Return the [x, y] coordinate for the center point of the cell that contains the specified text.  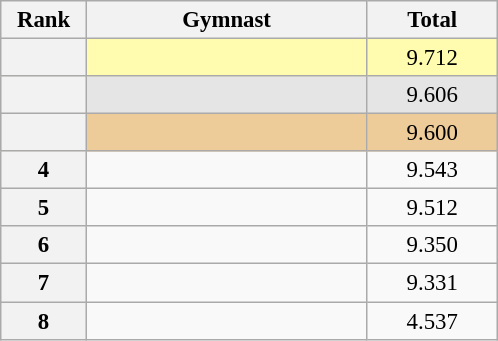
7 [44, 283]
9.600 [432, 133]
9.350 [432, 245]
Gymnast [226, 20]
8 [44, 321]
9.712 [432, 58]
5 [44, 208]
9.543 [432, 170]
9.606 [432, 95]
Total [432, 20]
Rank [44, 20]
6 [44, 245]
4 [44, 170]
9.512 [432, 208]
9.331 [432, 283]
4.537 [432, 321]
